Return the (x, y) coordinate for the center point of the cell that contains the specified text.  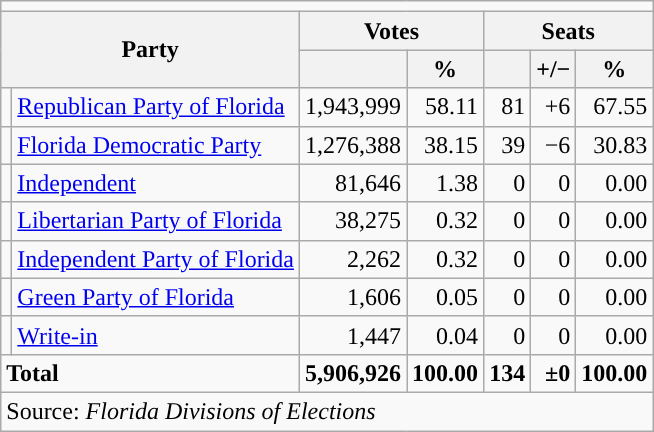
30.83 (614, 145)
−6 (554, 145)
39 (508, 145)
Green Party of Florida (156, 297)
±0 (554, 373)
38.15 (446, 145)
2,262 (352, 259)
58.11 (446, 107)
81 (508, 107)
1,276,388 (352, 145)
38,275 (352, 221)
0.04 (446, 335)
Libertarian Party of Florida (156, 221)
Party (150, 50)
1.38 (446, 183)
+6 (554, 107)
134 (508, 373)
Total (150, 373)
5,906,926 (352, 373)
Votes (391, 31)
1,606 (352, 297)
+/− (554, 69)
1,943,999 (352, 107)
Republican Party of Florida (156, 107)
0.05 (446, 297)
Independent (156, 183)
Write-in (156, 335)
Florida Democratic Party (156, 145)
1,447 (352, 335)
Seats (568, 31)
Independent Party of Florida (156, 259)
Source: Florida Divisions of Elections (327, 411)
81,646 (352, 183)
67.55 (614, 107)
